Determine the (x, y) coordinate at the center of the cell enclosing the given text.  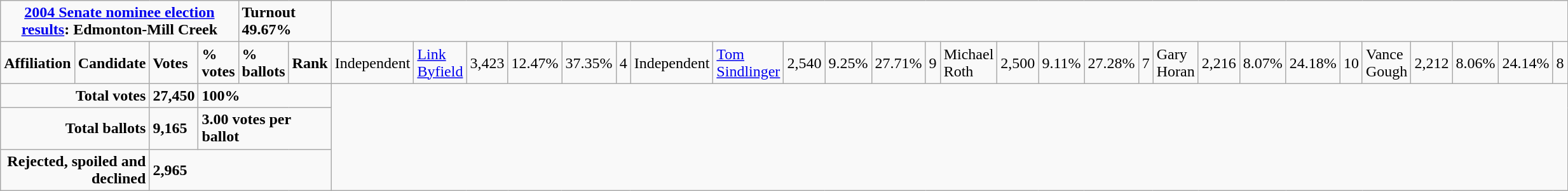
2,212 (1431, 62)
24.14% (1525, 62)
% votes (219, 62)
9.25% (848, 62)
9,165 (174, 129)
37.35% (589, 62)
8 (1560, 62)
3,423 (487, 62)
2004 Senate nominee election results: Edmonton-Mill Creek (119, 22)
Votes (174, 62)
Link Byfield (440, 62)
Vance Gough (1386, 62)
9 (933, 62)
27.71% (899, 62)
4 (623, 62)
% ballots (263, 62)
8.06% (1476, 62)
7 (1145, 62)
2,540 (805, 62)
8.07% (1262, 62)
24.18% (1313, 62)
Rank (310, 62)
2,216 (1219, 62)
12.47% (535, 62)
Tom Sindlinger (749, 62)
Michael Roth (969, 62)
10 (1351, 62)
9.11% (1061, 62)
27,450 (174, 95)
Total ballots (75, 129)
Candidate (112, 62)
3.00 votes per ballot (264, 129)
100% (264, 95)
Rejected, spoiled and declined (75, 169)
Gary Horan (1176, 62)
Affiliation (37, 62)
2,965 (240, 169)
Turnout 49.67% (285, 22)
27.28% (1111, 62)
Total votes (75, 95)
2,500 (1018, 62)
